Capture the cell that displays the provided text and extract its (X, Y) central coordinate. 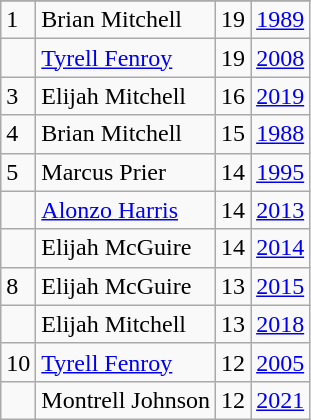
Marcus Prier (126, 172)
1989 (280, 20)
5 (18, 172)
15 (234, 134)
Alonzo Harris (126, 210)
2014 (280, 248)
2021 (280, 400)
2015 (280, 286)
16 (234, 96)
2019 (280, 96)
2013 (280, 210)
1 (18, 20)
Montrell Johnson (126, 400)
2018 (280, 324)
10 (18, 362)
1995 (280, 172)
2005 (280, 362)
4 (18, 134)
8 (18, 286)
2008 (280, 58)
1988 (280, 134)
3 (18, 96)
